Determine the (X, Y) coordinate at the center of the cell enclosing the given text.  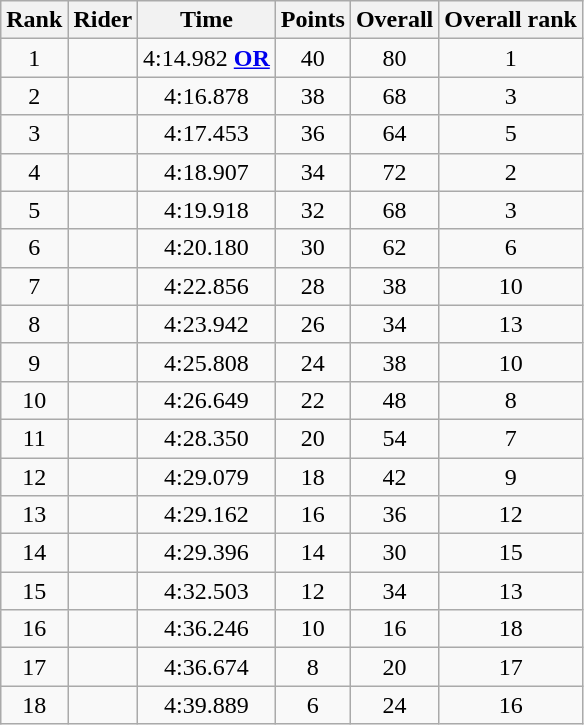
4:17.453 (207, 134)
4:14.982 OR (207, 58)
4:29.079 (207, 477)
4:36.246 (207, 629)
48 (394, 400)
4:29.162 (207, 515)
4 (34, 172)
4:16.878 (207, 96)
4:19.918 (207, 210)
4:29.396 (207, 553)
64 (394, 134)
Rider (103, 20)
4:25.808 (207, 362)
54 (394, 438)
4:32.503 (207, 591)
28 (312, 286)
Time (207, 20)
Overall (394, 20)
4:36.674 (207, 667)
4:28.350 (207, 438)
Rank (34, 20)
62 (394, 248)
42 (394, 477)
Points (312, 20)
11 (34, 438)
4:23.942 (207, 324)
4:22.856 (207, 286)
32 (312, 210)
4:26.649 (207, 400)
72 (394, 172)
4:20.180 (207, 248)
4:39.889 (207, 705)
22 (312, 400)
40 (312, 58)
26 (312, 324)
Overall rank (511, 20)
80 (394, 58)
4:18.907 (207, 172)
